Scan for the cell matching the given text and deliver its [X, Y] coordinate at center. 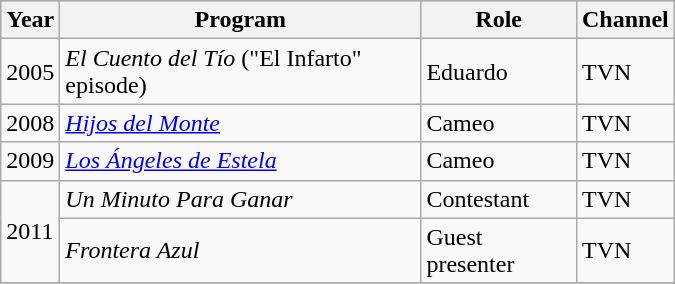
Role [499, 20]
2009 [30, 161]
Los Ángeles de Estela [240, 161]
El Cuento del Tío ("El Infarto" episode) [240, 72]
Program [240, 20]
Contestant [499, 199]
2005 [30, 72]
Un Minuto Para Ganar [240, 199]
Guest presenter [499, 250]
Eduardo [499, 72]
Hijos del Monte [240, 123]
Frontera Azul [240, 250]
Channel [625, 20]
Year [30, 20]
2008 [30, 123]
2011 [30, 232]
